Return (X, Y) of the center of cell containing provided text 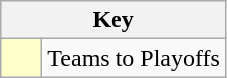
Key (114, 20)
Teams to Playoffs (134, 58)
